Determine the [X, Y] coordinate at the center of the cell enclosing the given text.  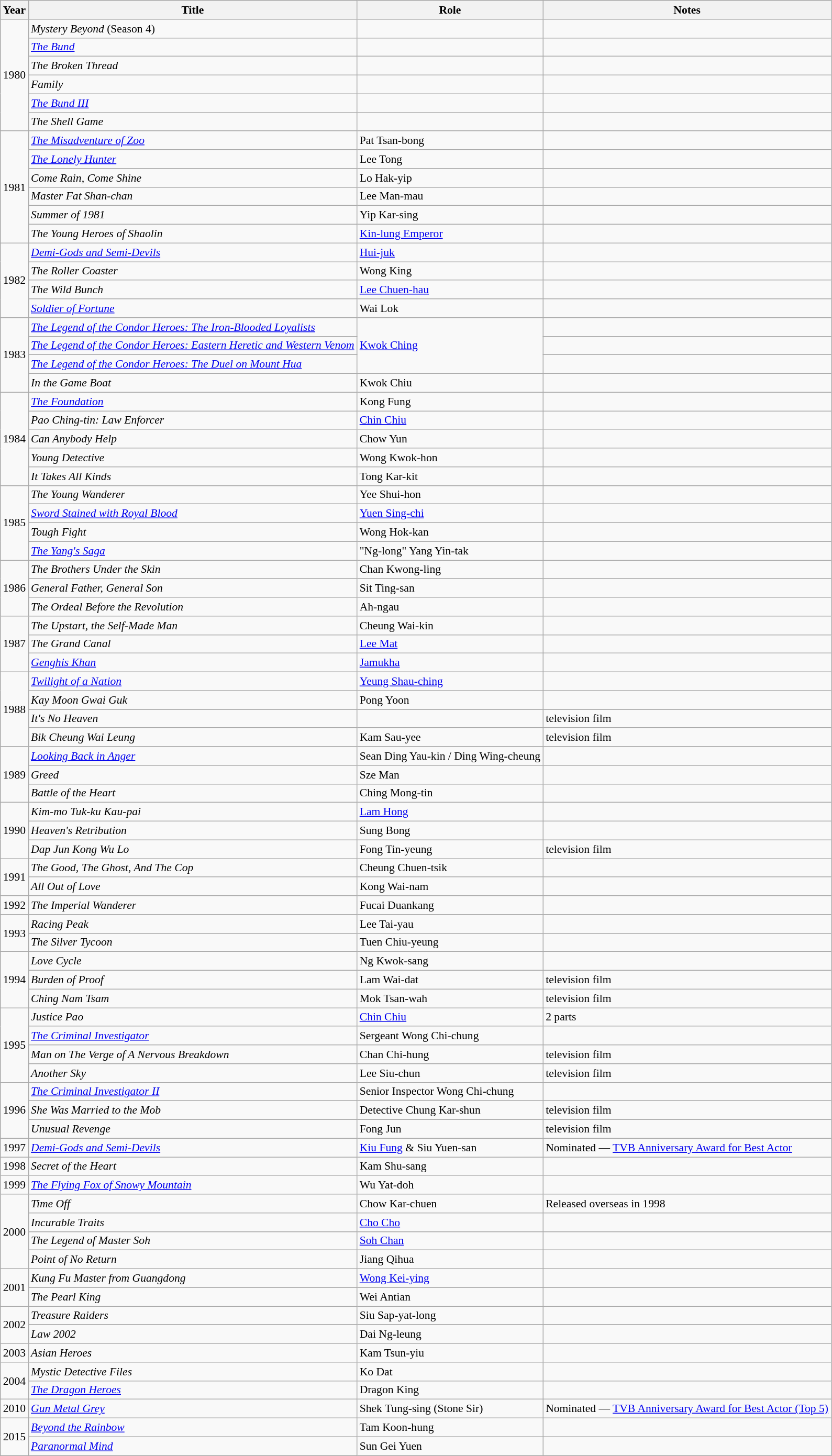
Ng Kwok-sang [450, 961]
Greed [193, 775]
Genghis Khan [193, 663]
Notes [687, 10]
The Criminal Investigator II [193, 1092]
Kam Shu-sang [450, 1166]
1989 [15, 775]
Sit Ting-san [450, 588]
Year [15, 10]
Ching Nam Tsam [193, 998]
Secret of the Heart [193, 1166]
1999 [15, 1185]
It's No Heaven [193, 719]
Tong Kar-kit [450, 476]
Nominated — TVB Anniversary Award for Best Actor [687, 1148]
Summer of 1981 [193, 215]
2001 [15, 1288]
Sword Stained with Royal Blood [193, 514]
The Criminal Investigator [193, 1036]
General Father, General Son [193, 588]
Jamukha [450, 663]
Asian Heroes [193, 1353]
Pat Tsan-bong [450, 141]
The Roller Coaster [193, 271]
Master Fat Shan-chan [193, 196]
1986 [15, 588]
Lee Mat [450, 644]
Treasure Raiders [193, 1316]
1982 [15, 280]
Dragon King [450, 1390]
"Ng-long" Yang Yin-tak [450, 551]
Cheung Wai-kin [450, 626]
1992 [15, 905]
The Pearl King [193, 1297]
Heaven's Retribution [193, 831]
Love Cycle [193, 961]
1988 [15, 709]
2003 [15, 1353]
Fong Tin-yeung [450, 849]
The Ordeal Before the Revolution [193, 607]
Wei Antian [450, 1297]
The Bund [193, 47]
Yip Kar-sing [450, 215]
Battle of the Heart [193, 793]
Chan Kwong-ling [450, 570]
She Was Married to the Mob [193, 1110]
Tam Koon-hung [450, 1428]
1998 [15, 1166]
Yuen Sing-chi [450, 514]
Wu Yat-doh [450, 1185]
Siu Sap-yat-long [450, 1316]
Justice Pao [193, 1017]
The Lonely Hunter [193, 159]
1984 [15, 439]
Tough Fight [193, 532]
Ah-ngau [450, 607]
Kwok Chiu [450, 383]
2002 [15, 1325]
The Yang's Saga [193, 551]
2010 [15, 1409]
Burden of Proof [193, 980]
Yeung Shau-ching [450, 682]
The Legend of the Condor Heroes: Eastern Heretic and Western Venom [193, 346]
Lee Tong [450, 159]
Lee Chuen-hau [450, 290]
1991 [15, 877]
Wong Hok-kan [450, 532]
2015 [15, 1437]
Yee Shui-hon [450, 495]
The Foundation [193, 402]
Sean Ding Yau-kin / Ding Wing-cheung [450, 756]
Sze Man [450, 775]
Released overseas in 1998 [687, 1204]
Role [450, 10]
Chow Yun [450, 439]
Soh Chan [450, 1241]
Lam Hong [450, 812]
Beyond the Rainbow [193, 1428]
Incurable Traits [193, 1222]
All Out of Love [193, 887]
Kim-mo Tuk-ku Kau-pai [193, 812]
Sung Bong [450, 831]
Fucai Duankang [450, 905]
Lee Man-mau [450, 196]
Young Detective [193, 458]
Title [193, 10]
2 parts [687, 1017]
Mystery Beyond (Season 4) [193, 29]
Kong Wai-nam [450, 887]
Hui-juk [450, 252]
Bik Cheung Wai Leung [193, 738]
The Silver Tycoon [193, 942]
Kwok Ching [450, 346]
Kiu Fung & Siu Yuen-san [450, 1148]
Racing Peak [193, 924]
2000 [15, 1231]
Mok Tsan-wah [450, 998]
1990 [15, 830]
The Flying Fox of Snowy Mountain [193, 1185]
Ko Dat [450, 1372]
Pao Ching-tin: Law Enforcer [193, 420]
Nominated — TVB Anniversary Award for Best Actor (Top 5) [687, 1409]
1985 [15, 523]
Wong Kei-ying [450, 1279]
The Young Wanderer [193, 495]
The Wild Bunch [193, 290]
1994 [15, 980]
Point of No Return [193, 1260]
1987 [15, 644]
Gun Metal Grey [193, 1409]
Time Off [193, 1204]
1995 [15, 1045]
It Takes All Kinds [193, 476]
Jiang Qihua [450, 1260]
Sun Gei Yuen [450, 1446]
The Broken Thread [193, 66]
Pong Yoon [450, 700]
Lee Siu-chun [450, 1073]
Wong Kwok-hon [450, 458]
Cheung Chuen-tsik [450, 868]
Unusual Revenge [193, 1129]
1993 [15, 933]
The Young Heroes of Shaolin [193, 234]
The Good, The Ghost, And The Cop [193, 868]
The Legend of the Condor Heroes: The Iron-Blooded Loyalists [193, 327]
Wai Lok [450, 308]
Cho Cho [450, 1222]
The Upstart, the Self-Made Man [193, 626]
The Brothers Under the Skin [193, 570]
The Dragon Heroes [193, 1390]
The Imperial Wanderer [193, 905]
In the Game Boat [193, 383]
Lo Hak-yip [450, 178]
Fong Jun [450, 1129]
Ching Mong-tin [450, 793]
1980 [15, 75]
Family [193, 85]
Chan Chi-hung [450, 1054]
The Grand Canal [193, 644]
Soldier of Fortune [193, 308]
Lam Wai-dat [450, 980]
Law 2002 [193, 1335]
The Legend of Master Soh [193, 1241]
Detective Chung Kar-shun [450, 1110]
The Legend of the Condor Heroes: The Duel on Mount Hua [193, 364]
Chow Kar-chuen [450, 1204]
1981 [15, 187]
Looking Back in Anger [193, 756]
Dai Ng-leung [450, 1335]
Senior Inspector Wong Chi-chung [450, 1092]
The Bund III [193, 103]
The Shell Game [193, 122]
Kin-lung Emperor [450, 234]
Wong King [450, 271]
2004 [15, 1381]
Kam Tsun-yiu [450, 1353]
Kam Sau-yee [450, 738]
Can Anybody Help [193, 439]
Paranormal Mind [193, 1446]
Shek Tung-sing (Stone Sir) [450, 1409]
Sergeant Wong Chi-chung [450, 1036]
Kung Fu Master from Guangdong [193, 1279]
Twilight of a Nation [193, 682]
Kay Moon Gwai Guk [193, 700]
Man on The Verge of A Nervous Breakdown [193, 1054]
Come Rain, Come Shine [193, 178]
Lee Tai-yau [450, 924]
The Misadventure of Zoo [193, 141]
Tuen Chiu-yeung [450, 942]
Mystic Detective Files [193, 1372]
1996 [15, 1110]
1997 [15, 1148]
Dap Jun Kong Wu Lo [193, 849]
1983 [15, 355]
Another Sky [193, 1073]
Kong Fung [450, 402]
